Search for the cell housing the specified text and yield its (X, Y) center coordinate. 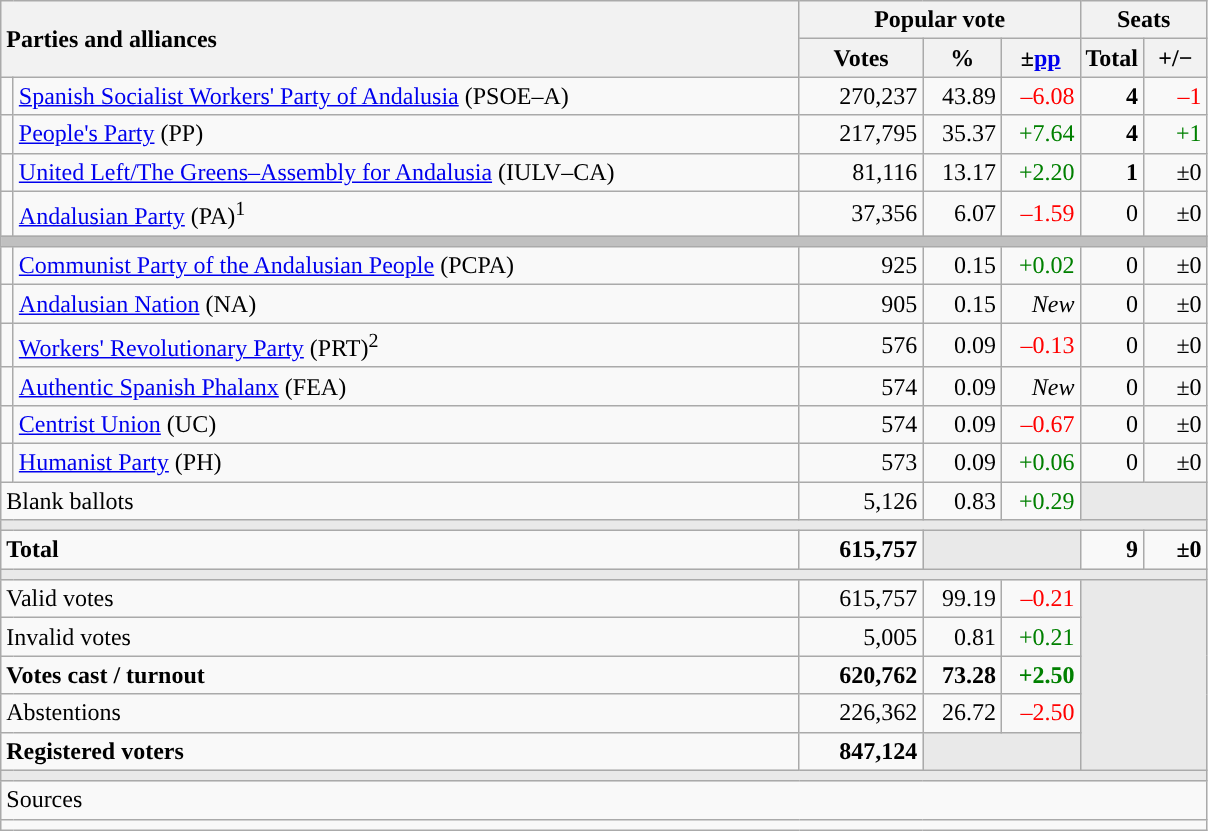
573 (861, 462)
Blank ballots (400, 501)
Registered voters (400, 751)
270,237 (861, 96)
Workers' Revolutionary Party (PRT)2 (406, 346)
+0.29 (1040, 501)
Popular vote (940, 20)
905 (861, 304)
576 (861, 346)
81,116 (861, 172)
–0.13 (1040, 346)
+0.21 (1040, 637)
United Left/The Greens–Assembly for Andalusia (IULV–CA) (406, 172)
6.07 (962, 214)
35.37 (962, 134)
99.19 (962, 599)
Authentic Spanish Phalanx (FEA) (406, 386)
% (962, 58)
+0.02 (1040, 266)
Abstentions (400, 713)
Valid votes (400, 599)
Humanist Party (PH) (406, 462)
226,362 (861, 713)
–1.59 (1040, 214)
Votes cast / turnout (400, 675)
±pp (1040, 58)
+2.50 (1040, 675)
0.81 (962, 637)
–2.50 (1040, 713)
5,126 (861, 501)
People's Party (PP) (406, 134)
+7.64 (1040, 134)
217,795 (861, 134)
Invalid votes (400, 637)
13.17 (962, 172)
43.89 (962, 96)
+2.20 (1040, 172)
0.83 (962, 501)
847,124 (861, 751)
9 (1112, 550)
Parties and alliances (400, 39)
Spanish Socialist Workers' Party of Andalusia (PSOE–A) (406, 96)
–6.08 (1040, 96)
+/− (1176, 58)
+0.06 (1040, 462)
Seats (1144, 20)
Communist Party of the Andalusian People (PCPA) (406, 266)
Centrist Union (UC) (406, 424)
Votes (861, 58)
73.28 (962, 675)
+1 (1176, 134)
–0.67 (1040, 424)
925 (861, 266)
–1 (1176, 96)
1 (1112, 172)
Andalusian Nation (NA) (406, 304)
–0.21 (1040, 599)
37,356 (861, 214)
Sources (604, 800)
Andalusian Party (PA)1 (406, 214)
5,005 (861, 637)
620,762 (861, 675)
26.72 (962, 713)
